Determine the [X, Y] coordinate at the center of the cell enclosing the given text.  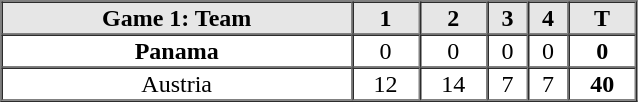
Austria [177, 84]
40 [602, 84]
4 [548, 18]
1 [386, 18]
Panama [177, 50]
12 [386, 84]
Game 1: Team [177, 18]
3 [508, 18]
T [602, 18]
14 [453, 84]
2 [453, 18]
